Detect which cell encompasses the target text, then output its (X, Y) center coordinate. 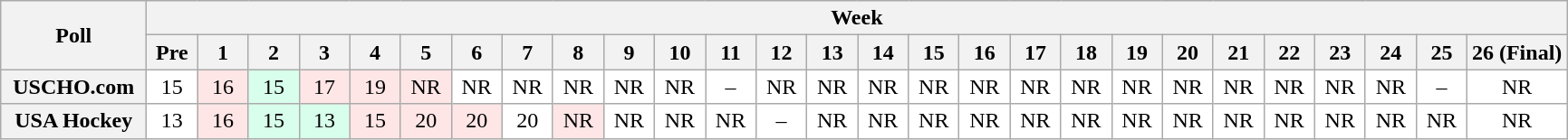
2 (274, 52)
7 (527, 52)
1 (223, 52)
Week (857, 18)
25 (1441, 52)
5 (426, 52)
10 (679, 52)
USCHO.com (74, 87)
12 (782, 52)
Pre (172, 52)
11 (730, 52)
3 (324, 52)
4 (375, 52)
23 (1340, 52)
9 (629, 52)
Poll (74, 35)
USA Hockey (74, 121)
22 (1289, 52)
14 (883, 52)
8 (578, 52)
24 (1390, 52)
6 (476, 52)
26 (Final) (1516, 52)
18 (1086, 52)
21 (1238, 52)
